For the text-containing cell, return its midpoint in [x, y] coordinate format. 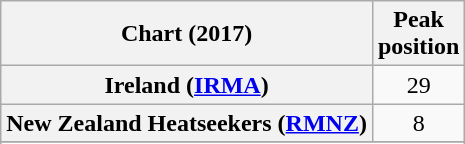
Chart (2017) [187, 34]
8 [418, 123]
New Zealand Heatseekers (RMNZ) [187, 123]
29 [418, 85]
Peak position [418, 34]
Ireland (IRMA) [187, 85]
